Find where the given text appears and provide that cell's center as (X, Y) coordinate. 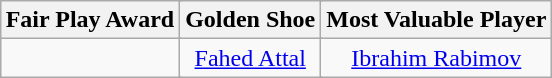
Fahed Attal (250, 58)
Ibrahim Rabimov (436, 58)
Most Valuable Player (436, 20)
Fair Play Award (90, 20)
Golden Shoe (250, 20)
